Pinpoint the cell where the given text exists, returning its (x, y) midpoint coordinate. 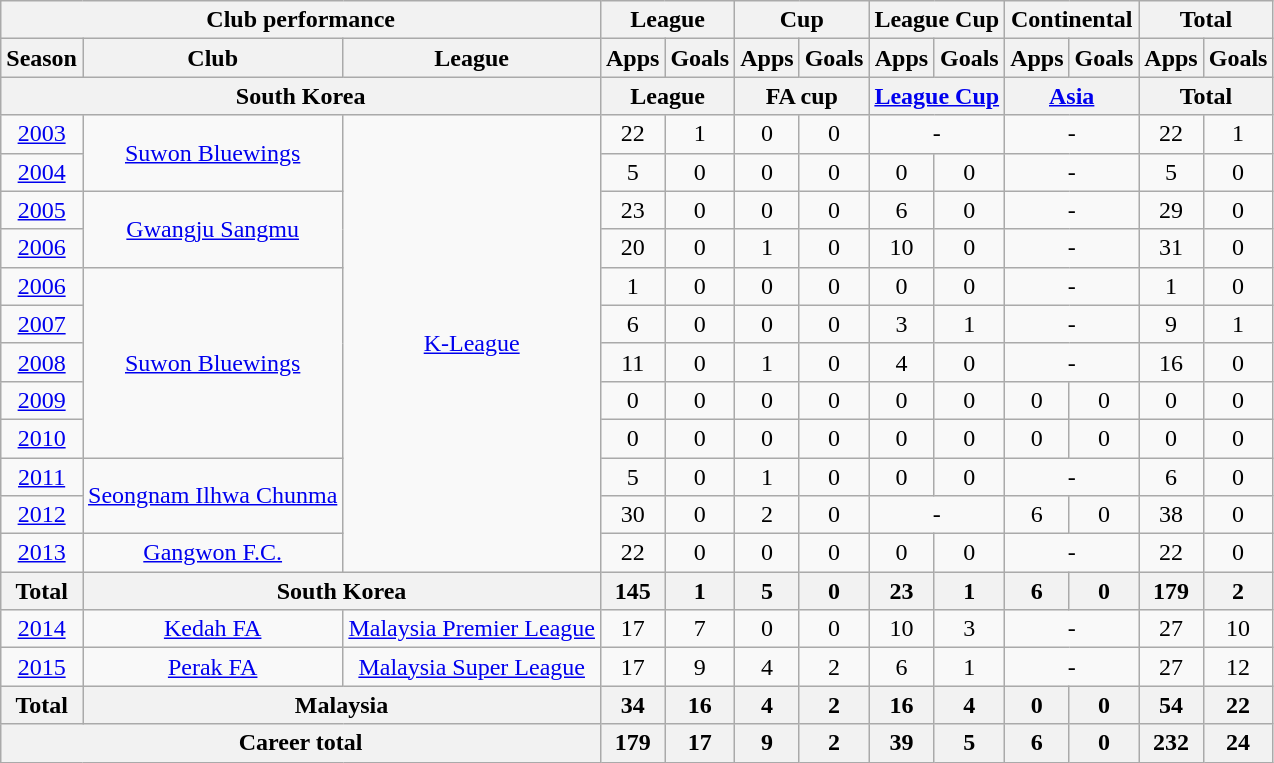
38 (1171, 515)
2005 (42, 210)
54 (1171, 705)
145 (632, 591)
Malaysia Premier League (472, 629)
2014 (42, 629)
12 (1238, 667)
11 (632, 362)
Gwangju Sangmu (212, 229)
Season (42, 58)
Asia (1072, 96)
Cup (802, 20)
Kedah FA (212, 629)
Perak FA (212, 667)
2004 (42, 172)
Club (212, 58)
34 (632, 705)
2008 (42, 362)
2013 (42, 553)
Continental (1072, 20)
29 (1171, 210)
Seongnam Ilhwa Chunma (212, 496)
FA cup (802, 96)
232 (1171, 743)
2010 (42, 438)
Gangwon F.C. (212, 553)
2003 (42, 134)
Career total (301, 743)
Club performance (301, 20)
Malaysia Super League (472, 667)
K-League (472, 344)
Malaysia (341, 705)
39 (902, 743)
2015 (42, 667)
7 (700, 629)
2009 (42, 400)
2011 (42, 477)
24 (1238, 743)
2007 (42, 324)
2012 (42, 515)
30 (632, 515)
31 (1171, 248)
20 (632, 248)
